For the text-containing cell, return its midpoint in (X, Y) coordinate format. 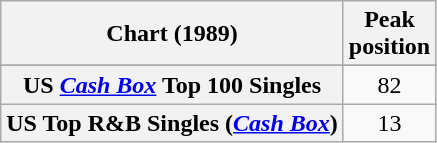
US Top R&B Singles (Cash Box) (172, 123)
Peakposition (389, 34)
Chart (1989) (172, 34)
82 (389, 85)
US Cash Box Top 100 Singles (172, 85)
13 (389, 123)
